Detect which cell encompasses the target text, then output its [X, Y] center coordinate. 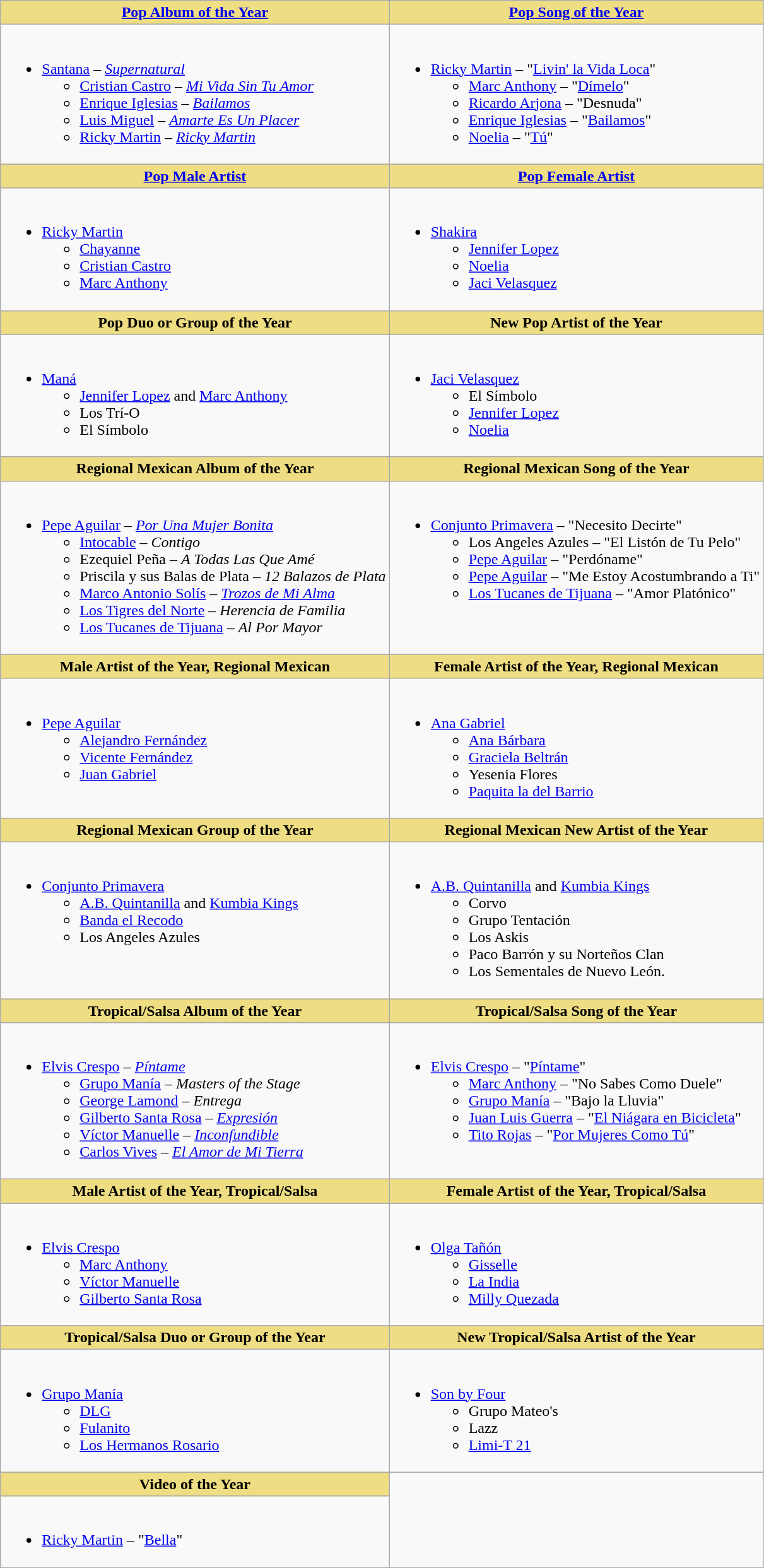
Santana – SupernaturalCristian Castro – Mi Vida Sin Tu AmorEnrique Iglesias – BailamosLuis Miguel – Amarte Es Un PlacerRicky Martin – Ricky Martin [195, 95]
Video of the Year [195, 1484]
Female Artist of the Year, Tropical/Salsa [577, 1191]
Tropical/Salsa Duo or Group of the Year [195, 1338]
Conjunto PrimaveraA.B. Quintanilla and Kumbia KingsBanda el RecodoLos Angeles Azules [195, 920]
Jaci VelasquezEl SímboloJennifer LopezNoelia [577, 396]
Regional Mexican Song of the Year [577, 469]
Ricky MartinChayanneCristian CastroMarc Anthony [195, 249]
Ricky Martin – "Livin' la Vida Loca"Marc Anthony – "Dímelo"Ricardo Arjona – "Desnuda"Enrique Iglesias – "Bailamos"Noelia – "Tú" [577, 95]
Pop Song of the Year [577, 13]
Pop Female Artist [577, 176]
Grupo ManíaDLGFulanitoLos Hermanos Rosario [195, 1411]
Son by FourGrupo Mateo'sLazzLimi-T 21 [577, 1411]
Tropical/Salsa Album of the Year [195, 1010]
Regional Mexican Album of the Year [195, 469]
Ricky Martin – "Bella" [195, 1532]
Tropical/Salsa Song of the Year [577, 1010]
Male Artist of the Year, Regional Mexican [195, 666]
Regional Mexican Group of the Year [195, 830]
Ana GabrielAna BárbaraGraciela BeltránYesenia FloresPaquita la del Barrio [577, 748]
Pop Male Artist [195, 176]
Male Artist of the Year, Tropical/Salsa [195, 1191]
Pepe AguilarAlejandro FernándezVicente FernándezJuan Gabriel [195, 748]
Pop Album of the Year [195, 13]
New Tropical/Salsa Artist of the Year [577, 1338]
A.B. Quintanilla and Kumbia KingsCorvoGrupo TentaciónLos AskisPaco Barrón y su Norteños ClanLos Sementales de Nuevo León. [577, 920]
Pop Duo or Group of the Year [195, 322]
ManáJennifer Lopez and Marc AnthonyLos Trí-OEl Símbolo [195, 396]
Regional Mexican New Artist of the Year [577, 830]
New Pop Artist of the Year [577, 322]
Female Artist of the Year, Regional Mexican [577, 666]
Olga TañónGisselleLa IndiaMilly Quezada [577, 1264]
ShakiraJennifer LopezNoeliaJaci Velasquez [577, 249]
Elvis CrespoMarc AnthonyVíctor ManuelleGilberto Santa Rosa [195, 1264]
